Provide the [x, y] coordinate of the cell's center where the given text is located.  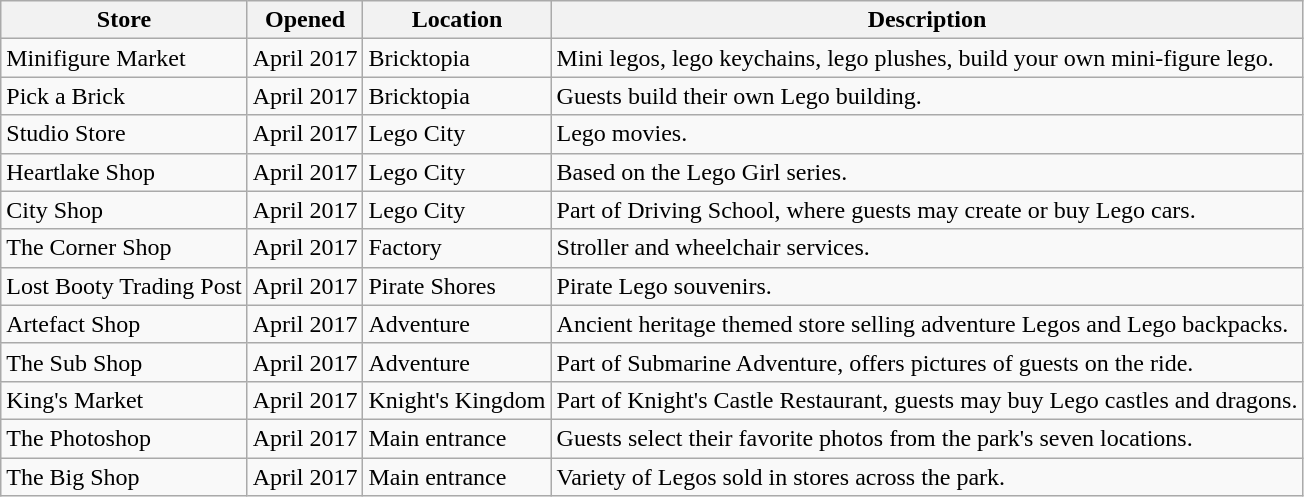
Guests build their own Lego building. [927, 96]
The Photoshop [124, 438]
Lost Booty Trading Post [124, 286]
The Sub Shop [124, 362]
Pirate Shores [457, 286]
Description [927, 20]
Based on the Lego Girl series. [927, 172]
Opened [305, 20]
Variety of Legos sold in stores across the park. [927, 477]
Guests select their favorite photos from the park's seven locations. [927, 438]
Studio Store [124, 134]
Part of Driving School, where guests may create or buy Lego cars. [927, 210]
Mini legos, lego keychains, lego plushes, build your own mini-figure lego. [927, 58]
Lego movies. [927, 134]
City Shop [124, 210]
Part of Knight's Castle Restaurant, guests may buy Lego castles and dragons. [927, 400]
Stroller and wheelchair services. [927, 248]
Part of Submarine Adventure, offers pictures of guests on the ride. [927, 362]
Knight's Kingdom [457, 400]
The Corner Shop [124, 248]
Artefact Shop [124, 324]
Store [124, 20]
Heartlake Shop [124, 172]
Factory [457, 248]
Pirate Lego souvenirs. [927, 286]
Minifigure Market [124, 58]
Pick a Brick [124, 96]
Ancient heritage themed store selling adventure Legos and Lego backpacks. [927, 324]
The Big Shop [124, 477]
King's Market [124, 400]
Location [457, 20]
